For the text-containing cell, return its midpoint in [X, Y] coordinate format. 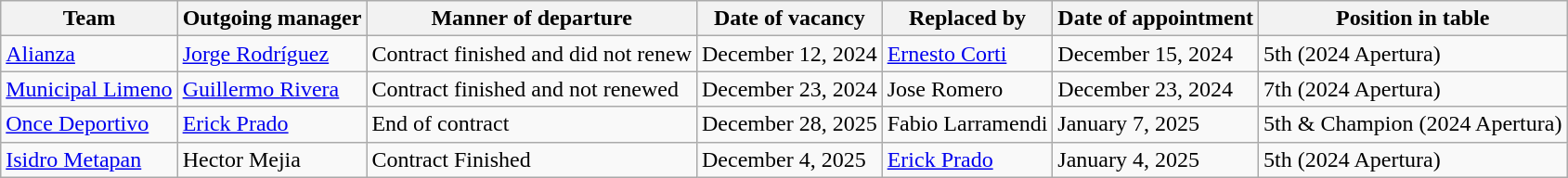
December 15, 2024 [1156, 54]
Alianza [89, 54]
Replaced by [967, 19]
Manner of departure [532, 19]
January 4, 2025 [1156, 159]
7th (2024 Apertura) [1413, 89]
Position in table [1413, 19]
Team [89, 19]
Municipal Limeno [89, 89]
January 7, 2025 [1156, 124]
Guillermo Rivera [272, 89]
Isidro Metapan [89, 159]
Contract finished and did not renew [532, 54]
December 28, 2025 [789, 124]
Outgoing manager [272, 19]
December 12, 2024 [789, 54]
Contract finished and not renewed [532, 89]
Fabio Larramendi [967, 124]
Hector Mejia [272, 159]
December 4, 2025 [789, 159]
Once Deportivo [89, 124]
Jorge Rodríguez [272, 54]
Jose Romero [967, 89]
Contract Finished [532, 159]
Date of vacancy [789, 19]
Date of appointment [1156, 19]
End of contract [532, 124]
5th & Champion (2024 Apertura) [1413, 124]
Ernesto Corti [967, 54]
